Search for the cell housing the specified text and yield its (x, y) center coordinate. 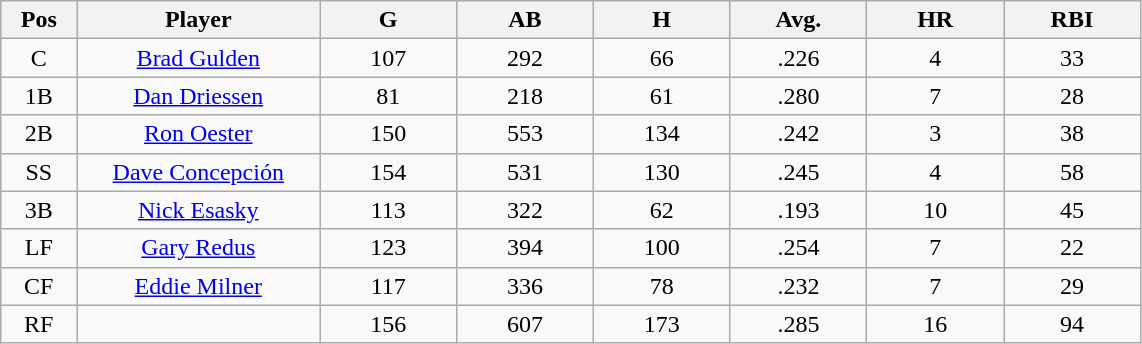
107 (388, 58)
CF (39, 286)
Eddie Milner (198, 286)
45 (1072, 210)
HR (936, 20)
394 (526, 248)
.245 (798, 172)
.242 (798, 134)
22 (1072, 248)
100 (662, 248)
531 (526, 172)
336 (526, 286)
.226 (798, 58)
38 (1072, 134)
Dave Concepción (198, 172)
Dan Driessen (198, 96)
66 (662, 58)
3B (39, 210)
292 (526, 58)
AB (526, 20)
58 (1072, 172)
H (662, 20)
29 (1072, 286)
.254 (798, 248)
RF (39, 324)
Pos (39, 20)
Gary Redus (198, 248)
607 (526, 324)
.280 (798, 96)
LF (39, 248)
113 (388, 210)
322 (526, 210)
Nick Esasky (198, 210)
78 (662, 286)
123 (388, 248)
3 (936, 134)
62 (662, 210)
33 (1072, 58)
134 (662, 134)
1B (39, 96)
G (388, 20)
.232 (798, 286)
10 (936, 210)
.285 (798, 324)
16 (936, 324)
156 (388, 324)
218 (526, 96)
Avg. (798, 20)
Brad Gulden (198, 58)
28 (1072, 96)
81 (388, 96)
154 (388, 172)
553 (526, 134)
RBI (1072, 20)
150 (388, 134)
117 (388, 286)
61 (662, 96)
SS (39, 172)
Ron Oester (198, 134)
C (39, 58)
Player (198, 20)
173 (662, 324)
.193 (798, 210)
130 (662, 172)
94 (1072, 324)
2B (39, 134)
